Determine the (x, y) coordinate at the center of the cell enclosing the given text.  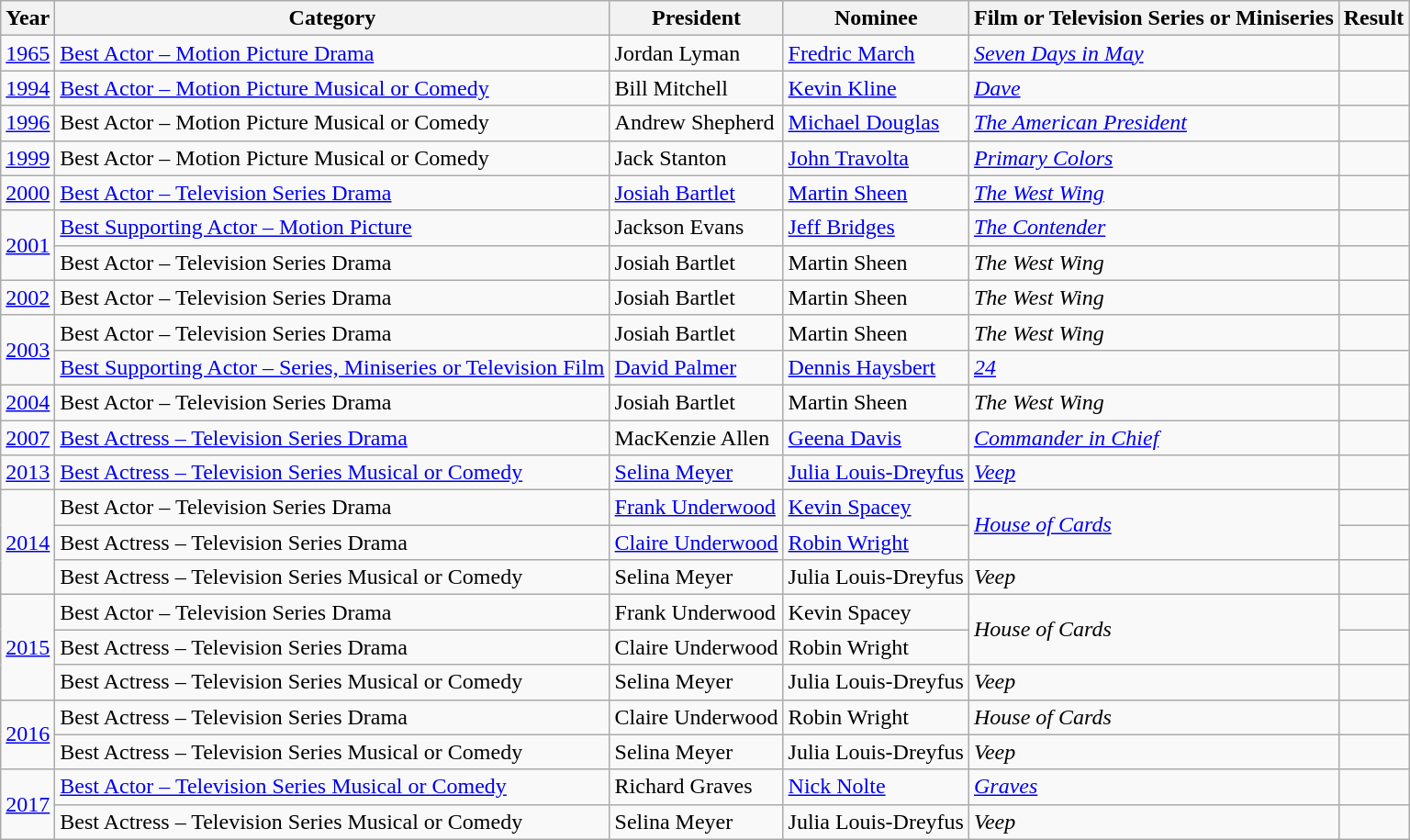
Best Supporting Actor – Motion Picture (332, 228)
John Travolta (876, 158)
2016 (28, 734)
Jack Stanton (696, 158)
Graves (1153, 787)
Michael Douglas (876, 123)
David Palmer (696, 367)
2015 (28, 647)
MacKenzie Allen (696, 438)
2001 (28, 245)
1965 (28, 53)
2004 (28, 402)
Geena Davis (876, 438)
Nick Nolte (876, 787)
Kevin Kline (876, 88)
2014 (28, 543)
The Contender (1153, 228)
1996 (28, 123)
Best Actor – Motion Picture Drama (332, 53)
Commander in Chief (1153, 438)
Jeff Bridges (876, 228)
2003 (28, 350)
Jordan Lyman (696, 53)
1999 (28, 158)
Result (1373, 18)
Richard Graves (696, 787)
24 (1153, 367)
Jackson Evans (696, 228)
Fredric March (876, 53)
2002 (28, 297)
Seven Days in May (1153, 53)
Dave (1153, 88)
2017 (28, 804)
Best Supporting Actor – Series, Miniseries or Television Film (332, 367)
Category (332, 18)
Primary Colors (1153, 158)
President (696, 18)
2007 (28, 438)
1994 (28, 88)
2013 (28, 473)
Bill Mitchell (696, 88)
Andrew Shepherd (696, 123)
Year (28, 18)
Best Actor – Television Series Musical or Comedy (332, 787)
2000 (28, 193)
Nominee (876, 18)
The American President (1153, 123)
Dennis Haysbert (876, 367)
Film or Television Series or Miniseries (1153, 18)
